Provide the [x, y] coordinate of the cell's center where the given text is located.  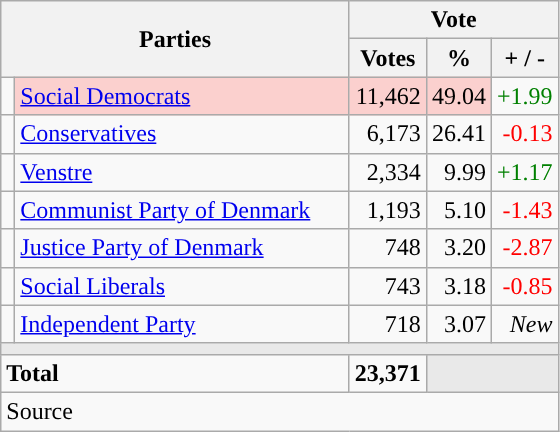
+ / - [524, 58]
2,334 [388, 172]
Source [280, 411]
748 [388, 248]
49.04 [458, 96]
Social Democrats [182, 96]
Venstre [182, 172]
Parties [176, 39]
6,173 [388, 134]
3.18 [458, 286]
1,193 [388, 210]
718 [388, 324]
Independent Party [182, 324]
743 [388, 286]
-2.87 [524, 248]
Social Liberals [182, 286]
Vote [454, 20]
23,371 [388, 373]
3.20 [458, 248]
11,462 [388, 96]
-0.13 [524, 134]
-1.43 [524, 210]
% [458, 58]
5.10 [458, 210]
+1.17 [524, 172]
+1.99 [524, 96]
3.07 [458, 324]
9.99 [458, 172]
Votes [388, 58]
26.41 [458, 134]
-0.85 [524, 286]
New [524, 324]
Conservatives [182, 134]
Justice Party of Denmark [182, 248]
Communist Party of Denmark [182, 210]
Total [176, 373]
